Return [x, y] of the center of cell containing provided text 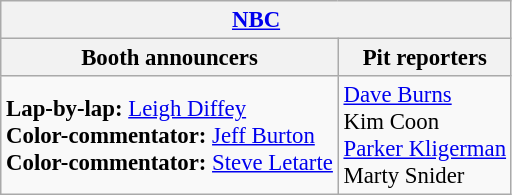
NBC [256, 20]
Dave BurnsKim CoonParker KligermanMarty Snider [424, 136]
Pit reporters [424, 58]
Booth announcers [170, 58]
Lap-by-lap: Leigh DiffeyColor-commentator: Jeff BurtonColor-commentator: Steve Letarte [170, 136]
